Return (x, y) of the center of cell containing provided text 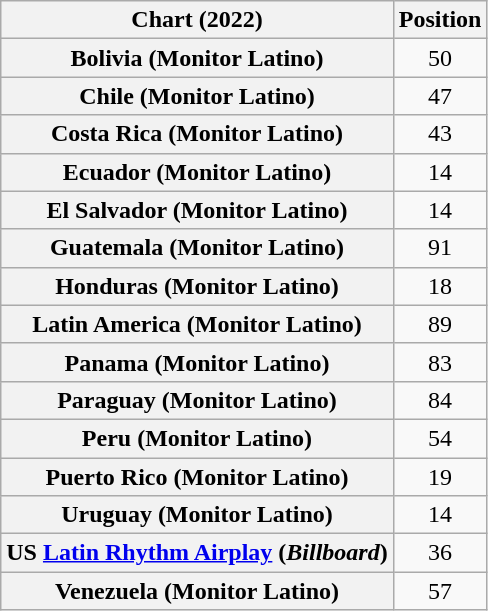
Bolivia (Monitor Latino) (197, 58)
84 (440, 400)
Paraguay (Monitor Latino) (197, 400)
Costa Rica (Monitor Latino) (197, 134)
Panama (Monitor Latino) (197, 362)
El Salvador (Monitor Latino) (197, 210)
Position (440, 20)
Uruguay (Monitor Latino) (197, 515)
47 (440, 96)
83 (440, 362)
Chile (Monitor Latino) (197, 96)
54 (440, 438)
57 (440, 591)
Honduras (Monitor Latino) (197, 286)
50 (440, 58)
43 (440, 134)
Latin America (Monitor Latino) (197, 324)
89 (440, 324)
18 (440, 286)
36 (440, 553)
Ecuador (Monitor Latino) (197, 172)
19 (440, 477)
US Latin Rhythm Airplay (Billboard) (197, 553)
Chart (2022) (197, 20)
Puerto Rico (Monitor Latino) (197, 477)
Guatemala (Monitor Latino) (197, 248)
91 (440, 248)
Peru (Monitor Latino) (197, 438)
Venezuela (Monitor Latino) (197, 591)
